For the text-containing cell, return its midpoint in (x, y) coordinate format. 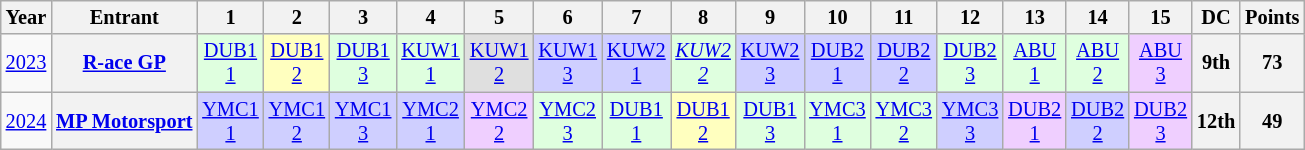
49 (1272, 121)
YMC13 (363, 121)
KUW13 (568, 63)
MP Motorsport (124, 121)
14 (1098, 17)
YMC33 (970, 121)
YMC11 (230, 121)
1 (230, 17)
9 (770, 17)
ABU1 (1034, 63)
YMC32 (904, 121)
KUW21 (636, 63)
YMC23 (568, 121)
YMC21 (430, 121)
YMC22 (500, 121)
8 (704, 17)
YMC12 (297, 121)
15 (1160, 17)
2024 (26, 121)
5 (500, 17)
4 (430, 17)
2 (297, 17)
R-ace GP (124, 63)
2023 (26, 63)
KUW12 (500, 63)
Entrant (124, 17)
7 (636, 17)
13 (1034, 17)
9th (1216, 63)
Year (26, 17)
Points (1272, 17)
3 (363, 17)
73 (1272, 63)
ABU3 (1160, 63)
12 (970, 17)
12th (1216, 121)
ABU2 (1098, 63)
11 (904, 17)
10 (837, 17)
YMC31 (837, 121)
KUW11 (430, 63)
6 (568, 17)
KUW23 (770, 63)
KUW22 (704, 63)
DC (1216, 17)
